Extract the [x, y] coordinate from the center of the cell holding the provided text.  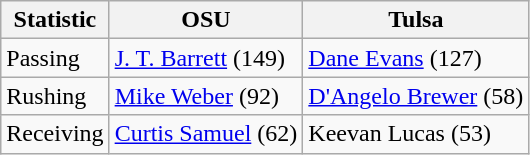
Dane Evans (127) [416, 58]
Tulsa [416, 20]
Mike Weber (92) [206, 96]
Passing [55, 58]
Receiving [55, 134]
J. T. Barrett (149) [206, 58]
Statistic [55, 20]
OSU [206, 20]
Keevan Lucas (53) [416, 134]
Curtis Samuel (62) [206, 134]
Rushing [55, 96]
D'Angelo Brewer (58) [416, 96]
